Search for the cell housing the specified text and yield its [x, y] center coordinate. 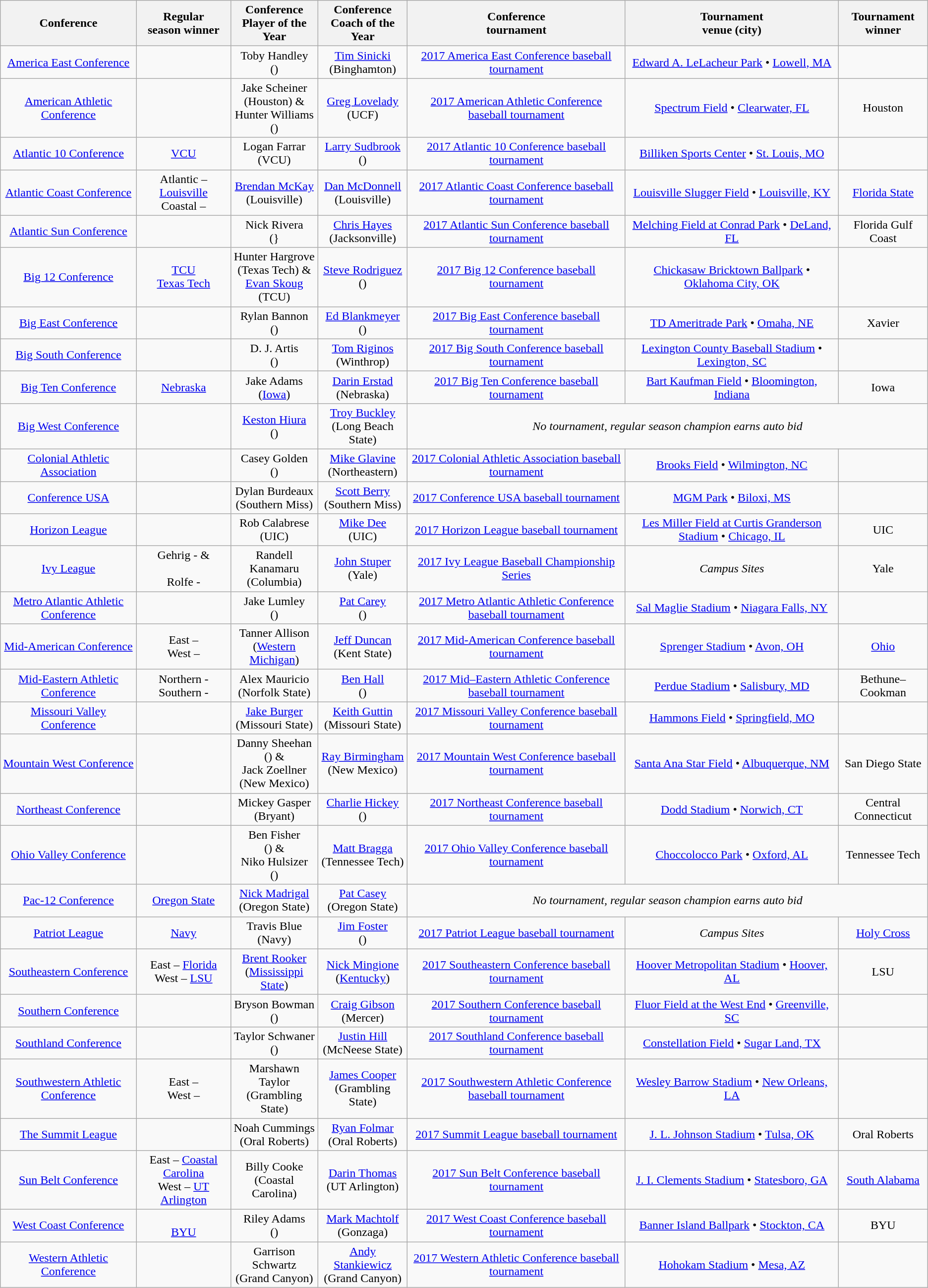
2017 Southwestern Athletic Conference baseball tournament [517, 1088]
Alex Mauricio(Norfolk State) [274, 685]
Northeast Conference [68, 809]
Tennessee Tech [883, 855]
Les Miller Field at Curtis Granderson Stadium • Chicago, IL [732, 530]
Florida State [883, 192]
Sal Maglie Stadium • Niagara Falls, NY [732, 608]
Atlantic 10 Conference [68, 154]
Iowa [883, 387]
Ray Birmingham(New Mexico) [363, 764]
Florida Gulf Coast [883, 231]
Edward A. LeLacheur Park • Lowell, MA [732, 62]
Hoover Metropolitan Stadium • Hoover, AL [732, 972]
Taylor Schwaner() [274, 1043]
Randell Kanamaru(Columbia) [274, 569]
Chickasaw Bricktown Ballpark • Oklahoma City, OK [732, 277]
D. J. Artis() [274, 355]
2017 Missouri Valley Conference baseball tournament [517, 718]
Big 12 Conference [68, 277]
Ohio [883, 647]
Santa Ana Star Field • Albuquerque, NM [732, 764]
Marshawn Taylor(Grambling State) [274, 1088]
Danny Sheehan() &Jack Zoellner(New Mexico) [274, 764]
East – Coastal CarolinaWest – UT Arlington [183, 1180]
Fluor Field at the West End • Greenville, SC [732, 1011]
2017 Big South Conference baseball tournament [517, 355]
2017 West Coast Conference baseball tournament [517, 1226]
Big East Conference [68, 322]
Keston Hiura() [274, 426]
Atlantic Coast Conference [68, 192]
Darin Erstad(Nebraska) [363, 387]
Darin Thomas(UT Arlington) [363, 1180]
Casey Golden() [274, 465]
TD Ameritrade Park • Omaha, NE [732, 322]
Andy Stankiewicz (Grand Canyon) [363, 1265]
Holy Cross [883, 932]
Billiken Sports Center • St. Louis, MO [732, 154]
Steve Rodriguez() [363, 277]
Dodd Stadium • Norwich, CT [732, 809]
Keith Guttin(Missouri State) [363, 718]
Mike Dee(UIC) [363, 530]
2017 Sun Belt Conference baseball tournament [517, 1180]
Northern - Southern - [183, 685]
Hunter Hargrove(Texas Tech) &Evan Skoug(TCU) [274, 277]
Atlantic – Louisville Coastal – [183, 192]
Western Athletic Conference [68, 1265]
Colonial Athletic Association [68, 465]
Choccolocco Park • Oxford, AL [732, 855]
Brendan McKay(Louisville) [274, 192]
2017 Big Ten Conference baseball tournament [517, 387]
Riley Adams() [274, 1226]
2017 Big East Conference baseball tournament [517, 322]
Greg Lovelady(UCF) [363, 108]
Lexington County Baseball Stadium • Lexington, SC [732, 355]
Toby Handley() [274, 62]
Bart Kaufman Field • Bloomington, Indiana [732, 387]
2017 Atlantic Sun Conference baseball tournament [517, 231]
J. I. Clements Stadium • Statesboro, GA [732, 1180]
TCUTexas Tech [183, 277]
Nick Madrigal(Oregon State) [274, 901]
2017 Horizon League baseball tournament [517, 530]
Mid-American Conference [68, 647]
2017 Summit League baseball tournament [517, 1134]
2017 Big 12 Conference baseball tournament [517, 277]
Pac-12 Conference [68, 901]
Conference Coach of the Year [363, 23]
Jake Scheiner(Houston) &Hunter Williams() [274, 108]
Nick Rivera(} [274, 231]
Hammons Field • Springfield, MO [732, 718]
Tournament winner [883, 23]
The Summit League [68, 1134]
Southwestern Athletic Conference [68, 1088]
Mid-Eastern Athletic Conference [68, 685]
Mountain West Conference [68, 764]
Sprenger Stadium • Avon, OH [732, 647]
Craig Gibson(Mercer) [363, 1011]
Travis Blue(Navy) [274, 932]
2017 Mountain West Conference baseball tournament [517, 764]
Logan Farrar(VCU) [274, 154]
Dylan Burdeaux(Southern Miss) [274, 497]
Jeff Duncan(Kent State) [363, 647]
Xavier [883, 322]
Hohokam Stadium • Mesa, AZ [732, 1265]
Melching Field at Conrad Park • DeLand, FL [732, 231]
Constellation Field • Sugar Land, TX [732, 1043]
Garrison Schwartz(Grand Canyon) [274, 1265]
Yale [883, 569]
Spectrum Field • Clearwater, FL [732, 108]
Perdue Stadium • Salisbury, MD [732, 685]
Southland Conference [68, 1043]
Oregon State [183, 901]
2017 Mid-American Conference baseball tournament [517, 647]
2017 Conference USA baseball tournament [517, 497]
Conference Player of the Year [274, 23]
Ryan Folmar(Oral Roberts) [363, 1134]
Jake Adams(Iowa) [274, 387]
America East Conference [68, 62]
Houston [883, 108]
Chris Hayes(Jacksonville) [363, 231]
Billy Cooke(Coastal Carolina) [274, 1180]
Ed Blankmeyer() [363, 322]
Rob Calabrese(UIC) [274, 530]
Banner Island Ballpark • Stockton, CA [732, 1226]
Mickey Gasper(Bryant) [274, 809]
Patriot League [68, 932]
Big Ten Conference [68, 387]
South Alabama [883, 1180]
Regular season winner [183, 23]
2017 Ivy League Baseball Championship Series [517, 569]
2017 Southland Conference baseball tournament [517, 1043]
UIC [883, 530]
Bethune–Cookman [883, 685]
Noah Cummings(Oral Roberts) [274, 1134]
Tanner Allison(Western Michigan) [274, 647]
2017 American Athletic Conference baseball tournament [517, 108]
Horizon League [68, 530]
James Cooper(Grambling State) [363, 1088]
Metro Atlantic Athletic Conference [68, 608]
Navy [183, 932]
John Stuper(Yale) [363, 569]
Conference [68, 23]
Southern Conference [68, 1011]
Mike Glavine(Northeastern) [363, 465]
Big South Conference [68, 355]
Mark Machtolf(Gonzaga) [363, 1226]
2017 Mid–Eastern Athletic Conference baseball tournament [517, 685]
Central Connecticut [883, 809]
Tim Sinicki(Binghamton) [363, 62]
Justin Hill(McNeese State) [363, 1043]
Ben Fisher() &Niko Hulsizer() [274, 855]
Charlie Hickey() [363, 809]
San Diego State [883, 764]
2017 Ohio Valley Conference baseball tournament [517, 855]
East – FloridaWest – LSU [183, 972]
VCU [183, 154]
Sun Belt Conference [68, 1180]
Scott Berry(Southern Miss) [363, 497]
Dan McDonnell(Louisville) [363, 192]
Conference USA [68, 497]
Jim Foster() [363, 932]
2017 Northeast Conference baseball tournament [517, 809]
2017 Southeastern Conference baseball tournament [517, 972]
LSU [883, 972]
2017 Southern Conference baseball tournament [517, 1011]
Nick Mingione(Kentucky) [363, 972]
2017 Colonial Athletic Association baseball tournament [517, 465]
Wesley Barrow Stadium • New Orleans, LA [732, 1088]
2017 Western Athletic Conference baseball tournament [517, 1265]
Tournament venue (city) [732, 23]
Jake Lumley() [274, 608]
Ben Hall() [363, 685]
2017 Atlantic 10 Conference baseball tournament [517, 154]
Tom Riginos(Winthrop) [363, 355]
2017 Metro Atlantic Athletic Conference baseball tournament [517, 608]
Troy Buckley(Long Beach State) [363, 426]
West Coast Conference [68, 1226]
Nebraska [183, 387]
Pat Casey(Oregon State) [363, 901]
Gehrig - &Rolfe - [183, 569]
2017 Atlantic Coast Conference baseball tournament [517, 192]
Larry Sudbrook() [363, 154]
MGM Park • Biloxi, MS [732, 497]
Louisville Slugger Field • Louisville, KY [732, 192]
Southeastern Conference [68, 972]
Matt Bragga(Tennessee Tech) [363, 855]
Rylan Bannon() [274, 322]
Pat Carey() [363, 608]
2017 America East Conference baseball tournament [517, 62]
Conference tournament [517, 23]
Missouri Valley Conference [68, 718]
Ivy League [68, 569]
Big West Conference [68, 426]
Bryson Bowman() [274, 1011]
American Athletic Conference [68, 108]
Brent Rooker(Mississippi State) [274, 972]
Ohio Valley Conference [68, 855]
J. L. Johnson Stadium • Tulsa, OK [732, 1134]
Atlantic Sun Conference [68, 231]
Oral Roberts [883, 1134]
Brooks Field • Wilmington, NC [732, 465]
2017 Patriot League baseball tournament [517, 932]
Jake Burger(Missouri State) [274, 718]
